Identify which cell holds the provided text, then report its (x, y) central coordinate. 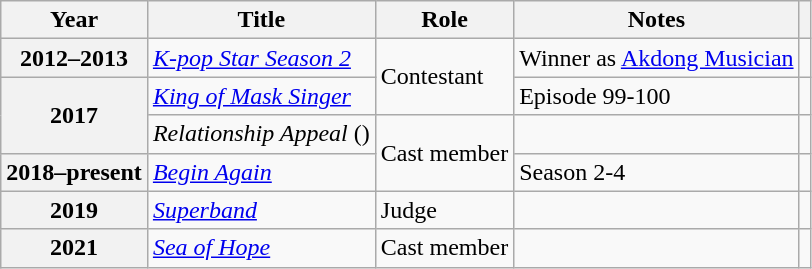
2017 (74, 115)
Begin Again (261, 172)
Notes (656, 20)
Role (444, 20)
Season 2-4 (656, 172)
2021 (74, 248)
Relationship Appeal () (261, 134)
K-pop Star Season 2 (261, 58)
King of Mask Singer (261, 96)
Judge (444, 210)
Contestant (444, 77)
Episode 99-100 (656, 96)
Year (74, 20)
2019 (74, 210)
Title (261, 20)
Superband (261, 210)
2012–2013 (74, 58)
2018–present (74, 172)
Winner as Akdong Musician (656, 58)
Sea of Hope (261, 248)
